Detect which cell encompasses the target text, then output its (x, y) center coordinate. 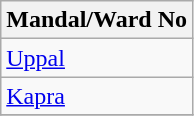
Kapra (97, 96)
Uppal (97, 58)
Mandal/Ward No (97, 20)
